Find where the given text appears and provide that cell's center as [X, Y] coordinate. 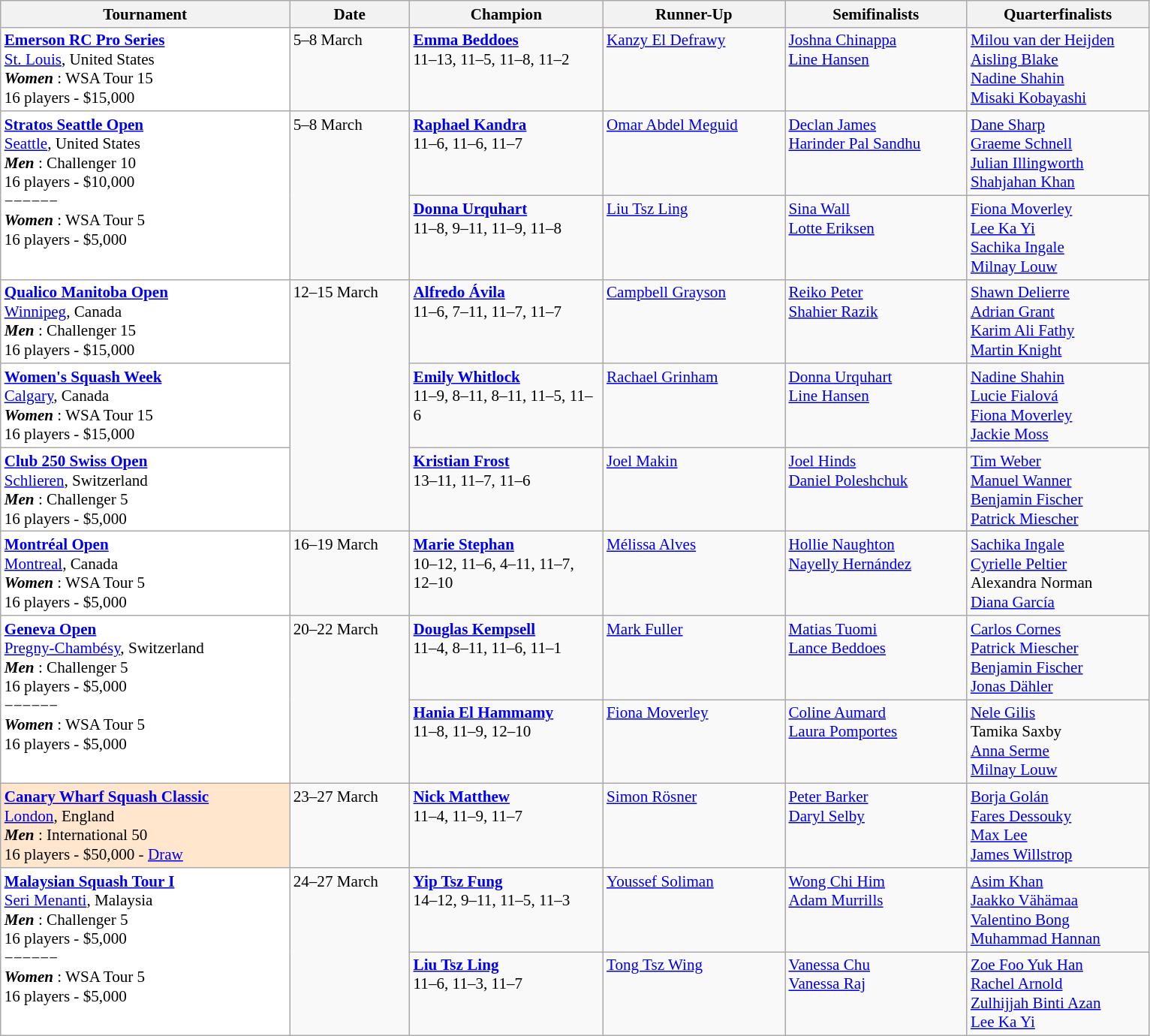
Club 250 Swiss Open Schlieren, Switzerland Men : Challenger 516 players - $5,000 [146, 489]
Vanessa Chu Vanessa Raj [876, 994]
Joel Hinds Daniel Poleshchuk [876, 489]
Donna Urquhart Line Hansen [876, 405]
Wong Chi Him Adam Murrills [876, 910]
Nick Matthew11–4, 11–9, 11–7 [506, 826]
Simon Rösner [694, 826]
Fiona Moverley [694, 742]
Fiona Moverley Lee Ka Yi Sachika Ingale Milnay Louw [1058, 237]
Date [350, 14]
16–19 March [350, 574]
24–27 March [350, 952]
12–15 March [350, 405]
Reiko Peter Shahier Razik [876, 321]
Kristian Frost13–11, 11–7, 11–6 [506, 489]
Dane Sharp Graeme Schnell Julian Illingworth Shahjahan Khan [1058, 153]
Joshna Chinappa Line Hansen [876, 69]
Montréal Open Montreal, Canada Women : WSA Tour 516 players - $5,000 [146, 574]
Emily Whitlock11–9, 8–11, 8–11, 11–5, 11–6 [506, 405]
Omar Abdel Meguid [694, 153]
Coline Aumard Laura Pomportes [876, 742]
Hania El Hammamy11–8, 11–9, 12–10 [506, 742]
Quarterfinalists [1058, 14]
Canary Wharf Squash Classic London, England Men : International 5016 players - $50,000 - Draw [146, 826]
Mark Fuller [694, 658]
Milou van der Heijden Aisling Blake Nadine Shahin Misaki Kobayashi [1058, 69]
Rachael Grinham [694, 405]
Liu Tsz Ling11–6, 11–3, 11–7 [506, 994]
Asim Khan Jaakko Vähämaa Valentino Bong Muhammad Hannan [1058, 910]
Matias Tuomi Lance Beddoes [876, 658]
Liu Tsz Ling [694, 237]
Tournament [146, 14]
Alfredo Ávila11–6, 7–11, 11–7, 11–7 [506, 321]
Mélissa Alves [694, 574]
Hollie Naughton Nayelly Hernández [876, 574]
Carlos Cornes Patrick Miescher Benjamin Fischer Jonas Dähler [1058, 658]
Kanzy El Defrawy [694, 69]
Sina Wall Lotte Eriksen [876, 237]
Nele Gilis Tamika Saxby Anna Serme Milnay Louw [1058, 742]
Marie Stephan10–12, 11–6, 4–11, 11–7, 12–10 [506, 574]
Women's Squash Week Calgary, Canada Women : WSA Tour 1516 players - $15,000 [146, 405]
Joel Makin [694, 489]
Zoe Foo Yuk Han Rachel Arnold Zulhijjah Binti Azan Lee Ka Yi [1058, 994]
Tim Weber Manuel Wanner Benjamin Fischer Patrick Miescher [1058, 489]
Tong Tsz Wing [694, 994]
Runner-Up [694, 14]
Champion [506, 14]
Qualico Manitoba Open Winnipeg, Canada Men : Challenger 1516 players - $15,000 [146, 321]
Stratos Seattle Open Seattle, United States Men : Challenger 1016 players - $10,000−−−−−− Women : WSA Tour 516 players - $5,000 [146, 195]
Raphael Kandra11–6, 11–6, 11–7 [506, 153]
23–27 March [350, 826]
Douglas Kempsell11–4, 8–11, 11–6, 11–1 [506, 658]
Emma Beddoes11–13, 11–5, 11–8, 11–2 [506, 69]
Youssef Soliman [694, 910]
Declan James Harinder Pal Sandhu [876, 153]
Yip Tsz Fung14–12, 9–11, 11–5, 11–3 [506, 910]
Geneva Open Pregny-Chambésy, Switzerland Men : Challenger 516 players - $5,000−−−−−− Women : WSA Tour 516 players - $5,000 [146, 700]
Emerson RC Pro Series St. Louis, United States Women : WSA Tour 1516 players - $15,000 [146, 69]
Malaysian Squash Tour I Seri Menanti, Malaysia Men : Challenger 516 players - $5,000−−−−−− Women : WSA Tour 516 players - $5,000 [146, 952]
Peter Barker Daryl Selby [876, 826]
Sachika Ingale Cyrielle Peltier Alexandra Norman Diana García [1058, 574]
Semifinalists [876, 14]
Borja Golán Fares Dessouky Max Lee James Willstrop [1058, 826]
Shawn Delierre Adrian Grant Karim Ali Fathy Martin Knight [1058, 321]
Nadine Shahin Lucie Fialová Fiona Moverley Jackie Moss [1058, 405]
Campbell Grayson [694, 321]
20–22 March [350, 700]
Donna Urquhart11–8, 9–11, 11–9, 11–8 [506, 237]
